Locate the cell with the specified text and output its [x, y] center coordinate. 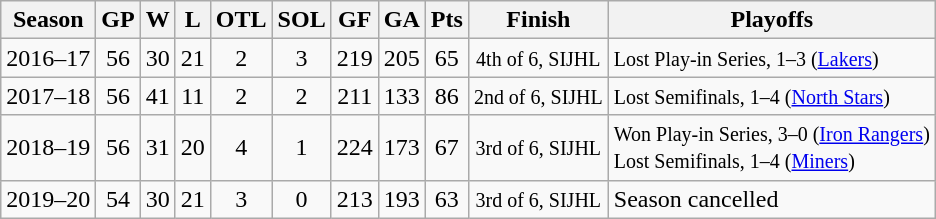
2nd of 6, SIJHL [538, 96]
86 [446, 96]
0 [302, 199]
11 [192, 96]
W [158, 20]
GF [354, 20]
41 [158, 96]
Finish [538, 20]
193 [402, 199]
L [192, 20]
GP [118, 20]
211 [354, 96]
205 [402, 58]
Playoffs [772, 20]
2018–19 [48, 148]
Lost Play-in Series, 1–3 (Lakers) [772, 58]
Won Play-in Series, 3–0 (Iron Rangers)Lost Semifinals, 1–4 (Miners) [772, 148]
Pts [446, 20]
173 [402, 148]
31 [158, 148]
Lost Semifinals, 1–4 (North Stars) [772, 96]
4th of 6, SIJHL [538, 58]
GA [402, 20]
54 [118, 199]
133 [402, 96]
SOL [302, 20]
219 [354, 58]
Season cancelled [772, 199]
2019–20 [48, 199]
63 [446, 199]
Season [48, 20]
4 [241, 148]
2016–17 [48, 58]
20 [192, 148]
224 [354, 148]
213 [354, 199]
OTL [241, 20]
1 [302, 148]
65 [446, 58]
67 [446, 148]
2017–18 [48, 96]
